Return [x, y] of the center of cell containing provided text 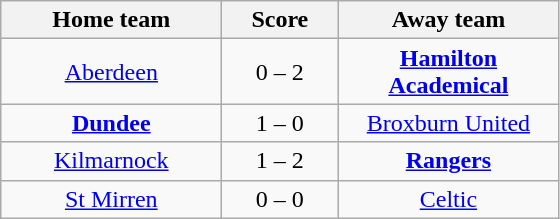
Away team [448, 20]
1 – 2 [280, 161]
1 – 0 [280, 123]
Aberdeen [112, 72]
Dundee [112, 123]
0 – 0 [280, 199]
Celtic [448, 199]
Broxburn United [448, 123]
Kilmarnock [112, 161]
Score [280, 20]
Rangers [448, 161]
0 – 2 [280, 72]
Hamilton Academical [448, 72]
Home team [112, 20]
St Mirren [112, 199]
